Detect which cell encompasses the target text, then output its (X, Y) center coordinate. 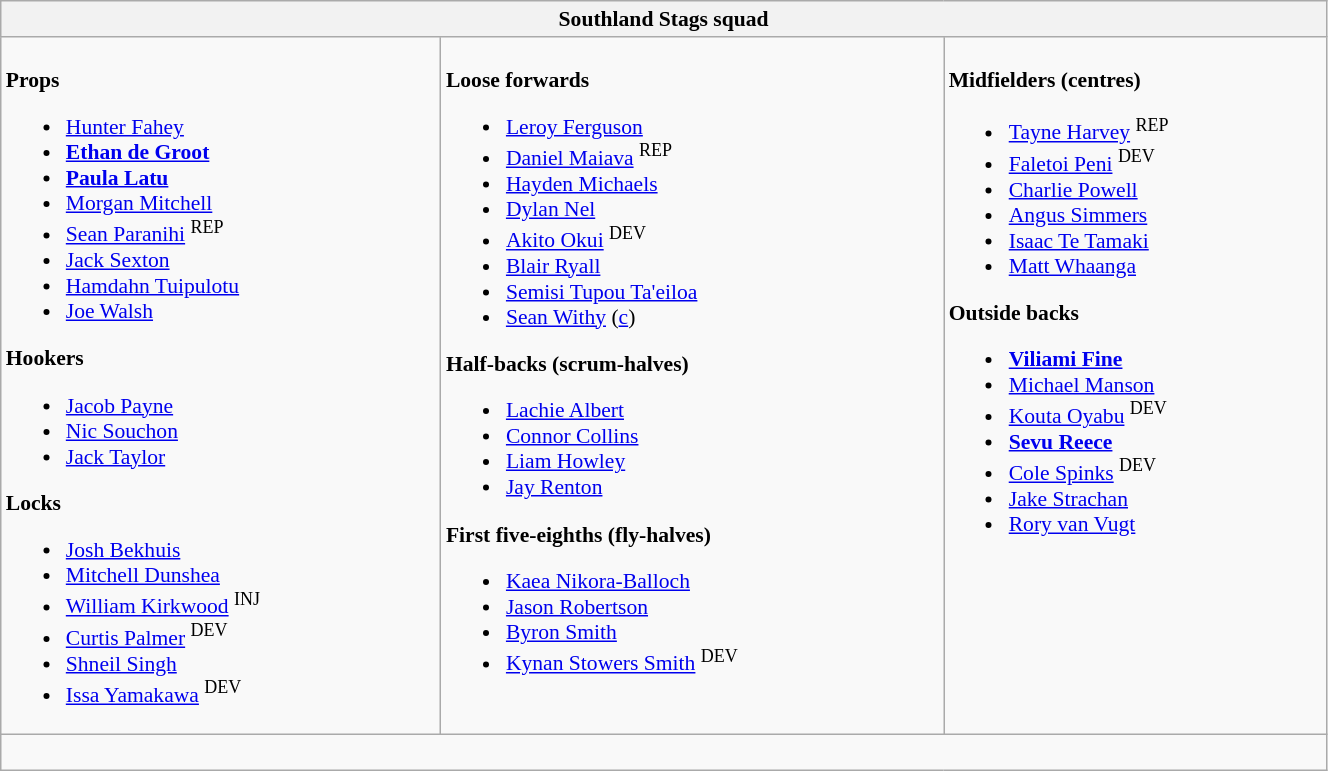
Southland Stags squad (664, 19)
